Capture the cell that displays the provided text and extract its [X, Y] central coordinate. 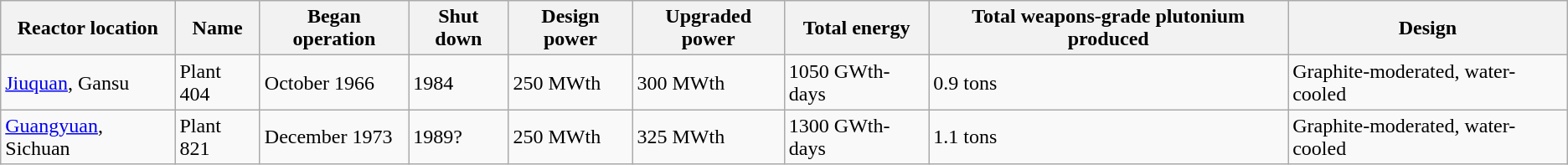
December 1973 [333, 137]
Began operation [333, 28]
Reactor location [88, 28]
Plant 821 [218, 137]
Design [1428, 28]
Plant 404 [218, 82]
Shut down [459, 28]
1.1 tons [1109, 137]
325 MWth [709, 137]
October 1966 [333, 82]
Guangyuan, Sichuan [88, 137]
1300 GWth-days [856, 137]
Design power [570, 28]
Name [218, 28]
Jiuquan, Gansu [88, 82]
1984 [459, 82]
Upgraded power [709, 28]
1050 GWth-days [856, 82]
1989? [459, 137]
Total energy [856, 28]
0.9 tons [1109, 82]
Total weapons-grade plutonium produced [1109, 28]
300 MWth [709, 82]
